Locate the cell with the specified text and output its (X, Y) center coordinate. 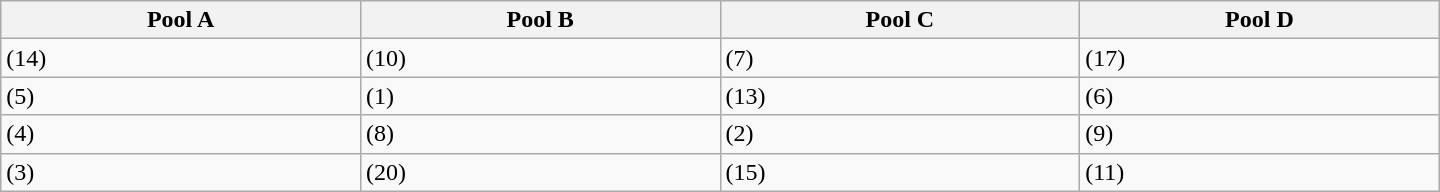
(8) (540, 134)
(20) (540, 172)
(17) (1260, 58)
(6) (1260, 96)
Pool C (900, 20)
(4) (181, 134)
Pool D (1260, 20)
(9) (1260, 134)
(13) (900, 96)
(14) (181, 58)
(11) (1260, 172)
(7) (900, 58)
(5) (181, 96)
(3) (181, 172)
(2) (900, 134)
(15) (900, 172)
(10) (540, 58)
Pool A (181, 20)
Pool B (540, 20)
(1) (540, 96)
